Locate the cell with the specified text and output its (x, y) center coordinate. 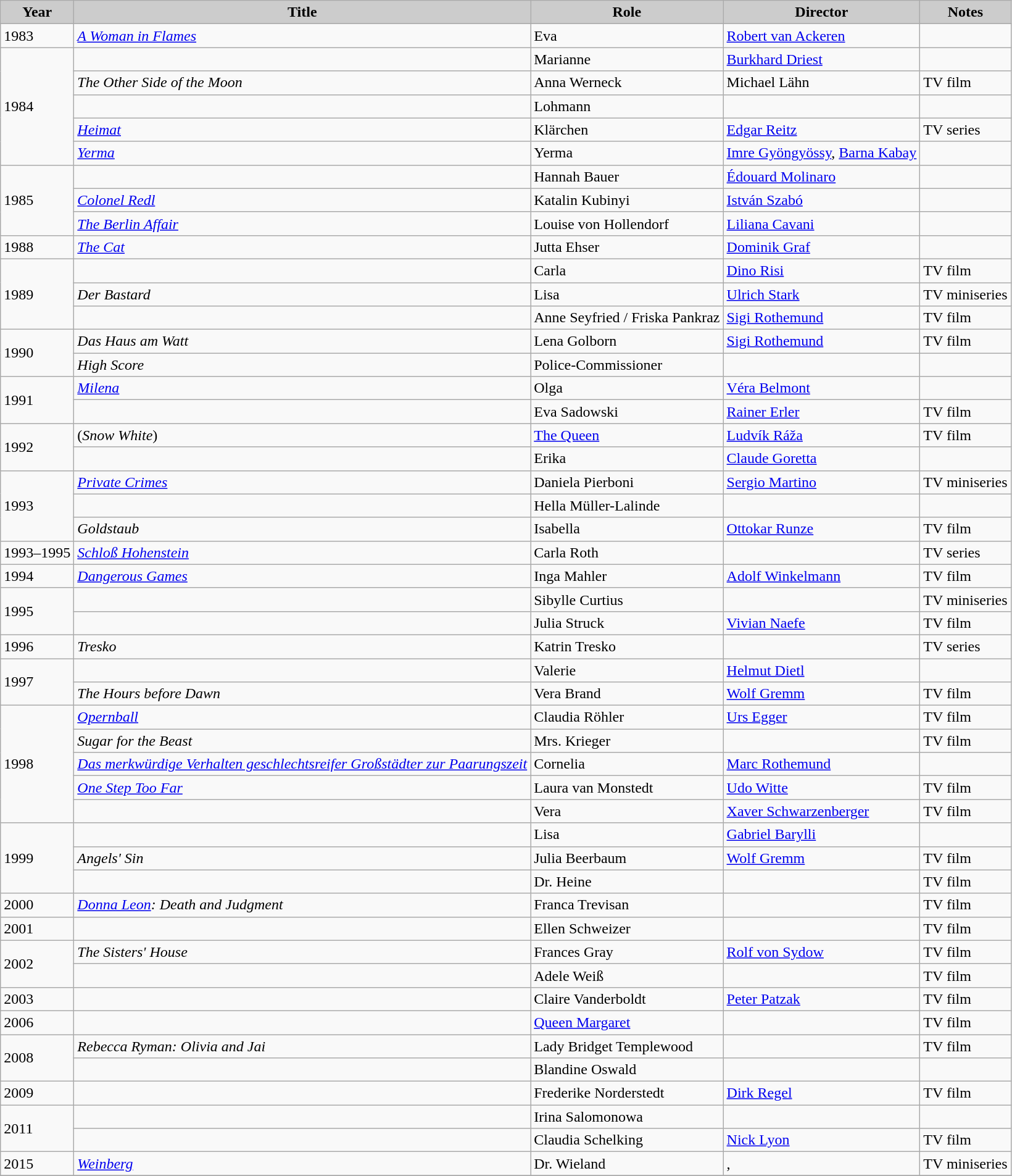
2015 (37, 1164)
Klärchen (627, 130)
1992 (37, 447)
Michael Lähn (822, 83)
Der Bastard (302, 294)
Cornelia (627, 764)
Claudia Röhler (627, 717)
Édouard Molinaro (822, 177)
The Hours before Dawn (302, 694)
Dangerous Games (302, 576)
Isabella (627, 529)
Carla (627, 270)
1994 (37, 576)
Director (822, 12)
, (822, 1164)
Julia Beerbaum (627, 858)
Anna Werneck (627, 83)
Véra Belmont (822, 388)
The Sisters' House (302, 952)
Dr. Heine (627, 882)
Liliana Cavani (822, 223)
Ludvík Ráža (822, 435)
Franca Trevisan (627, 905)
Vera Brand (627, 694)
The Queen (627, 435)
Anne Seyfried / Friska Pankraz (627, 318)
Sergio Martino (822, 482)
Year (37, 12)
Lady Bridget Templewood (627, 1046)
Queen Margaret (627, 1022)
Role (627, 12)
1998 (37, 764)
Opernball (302, 717)
1985 (37, 200)
Laura van Monstedt (627, 788)
Hannah Bauer (627, 177)
1996 (37, 646)
Marianne (627, 59)
2009 (37, 1093)
2011 (37, 1128)
Donna Leon: Death and Judgment (302, 905)
Frances Gray (627, 952)
1993 (37, 506)
Inga Mahler (627, 576)
Vivian Naefe (822, 623)
Udo Witte (822, 788)
1991 (37, 400)
Sibylle Curtius (627, 599)
2001 (37, 928)
Jutta Ehser (627, 247)
1990 (37, 353)
Carla Roth (627, 553)
Imre Gyöngyössy, Barna Kabay (822, 153)
Goldstaub (302, 529)
Katalin Kubinyi (627, 200)
Eva Sadowski (627, 412)
Title (302, 12)
Das Haus am Watt (302, 341)
Dr. Wieland (627, 1164)
Peter Patzak (822, 999)
István Szabó (822, 200)
Milena (302, 388)
2006 (37, 1022)
Adolf Winkelmann (822, 576)
Eva (627, 36)
Nick Lyon (822, 1140)
Lena Golborn (627, 341)
Claudia Schelking (627, 1140)
2000 (37, 905)
2008 (37, 1058)
Frederike Norderstedt (627, 1093)
Heimat (302, 130)
1984 (37, 106)
Ottokar Runze (822, 529)
The Other Side of the Moon (302, 83)
Sugar for the Beast (302, 741)
Blandine Oswald (627, 1070)
Ellen Schweizer (627, 928)
2002 (37, 964)
Urs Egger (822, 717)
(Snow White) (302, 435)
1997 (37, 682)
Hella Müller-Lalinde (627, 506)
Burkhard Driest (822, 59)
Colonel Redl (302, 200)
One Step Too Far (302, 788)
1983 (37, 36)
Dirk Regel (822, 1093)
Edgar Reitz (822, 130)
Katrin Tresko (627, 646)
Daniela Pierboni (627, 482)
Erika (627, 459)
Rolf von Sydow (822, 952)
Private Crimes (302, 482)
Dino Risi (822, 270)
Louise von Hollendorf (627, 223)
1988 (37, 247)
1999 (37, 858)
Julia Struck (627, 623)
A Woman in Flames (302, 36)
Claire Vanderboldt (627, 999)
1995 (37, 611)
The Berlin Affair (302, 223)
Claude Goretta (822, 459)
Xaver Schwarzenberger (822, 811)
2003 (37, 999)
Valerie (627, 670)
High Score (302, 365)
Tresko (302, 646)
Lohmann (627, 106)
Adele Weiß (627, 975)
Olga (627, 388)
Marc Rothemund (822, 764)
Police-Commissioner (627, 365)
1993–1995 (37, 553)
1989 (37, 294)
Robert van Ackeren (822, 36)
Rainer Erler (822, 412)
Rebecca Ryman: Olivia and Jai (302, 1046)
Vera (627, 811)
Schloß Hohenstein (302, 553)
Mrs. Krieger (627, 741)
Dominik Graf (822, 247)
Helmut Dietl (822, 670)
Ulrich Stark (822, 294)
Weinberg (302, 1164)
Das merkwürdige Verhalten geschlechtsreifer Großstädter zur Paarungszeit (302, 764)
The Cat (302, 247)
Notes (965, 12)
Angels' Sin (302, 858)
Irina Salomonowa (627, 1117)
Gabriel Barylli (822, 835)
